Extract the (x, y) coordinate from the center of the cell holding the provided text.  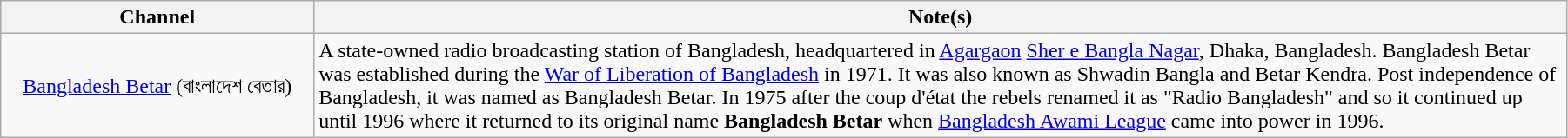
Note(s) (941, 17)
Bangladesh Betar (বাংলাদেশ বেতার) (157, 85)
Channel (157, 17)
